From the cell containing the given text, extract its center point as (X, Y) coordinate. 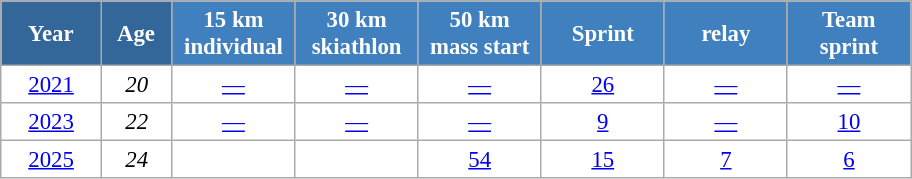
Sprint (602, 34)
9 (602, 122)
10 (848, 122)
26 (602, 85)
50 km mass start (480, 34)
Year (52, 34)
2023 (52, 122)
22 (136, 122)
15 (602, 160)
relay (726, 34)
24 (136, 160)
Team sprint (848, 34)
15 km individual (234, 34)
20 (136, 85)
2021 (52, 85)
30 km skiathlon (356, 34)
2025 (52, 160)
7 (726, 160)
Age (136, 34)
6 (848, 160)
54 (480, 160)
